Pinpoint the cell where the given text exists, returning its [x, y] midpoint coordinate. 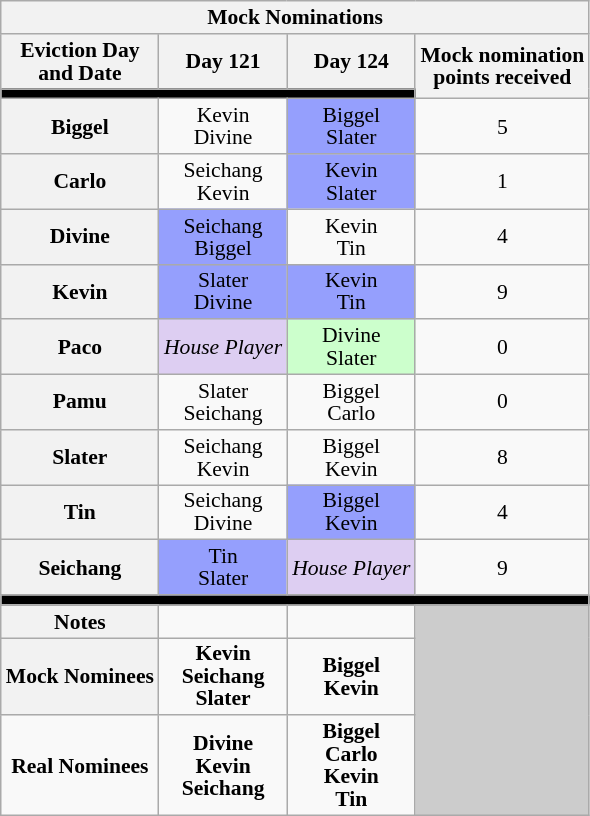
Slater [80, 458]
Tin Slater [223, 568]
Kevin Divine [223, 126]
Slater Seichang [223, 402]
8 [502, 458]
Mock Nominees [80, 677]
1 [502, 182]
Paco [80, 348]
Kevin Seichang Slater [223, 677]
Eviction Day and Date [80, 62]
5 [502, 126]
Seichang [80, 568]
Real Nominees [80, 766]
Kevin [80, 292]
Mock nominationpoints received [502, 66]
Biggel Carlo [351, 402]
Divine [80, 236]
Divine Slater [351, 348]
Day 124 [351, 62]
Notes [80, 622]
Carlo [80, 182]
Day 121 [223, 62]
Kevin Slater [351, 182]
Mock Nominations [295, 18]
Seichang Biggel [223, 236]
Seichang Divine [223, 512]
Biggel Slater [351, 126]
Biggel Carlo Kevin Tin [351, 766]
Biggel [80, 126]
Tin [80, 512]
Pamu [80, 402]
Slater Divine [223, 292]
Divine Kevin Seichang [223, 766]
